Capture the cell that displays the provided text and extract its [X, Y] central coordinate. 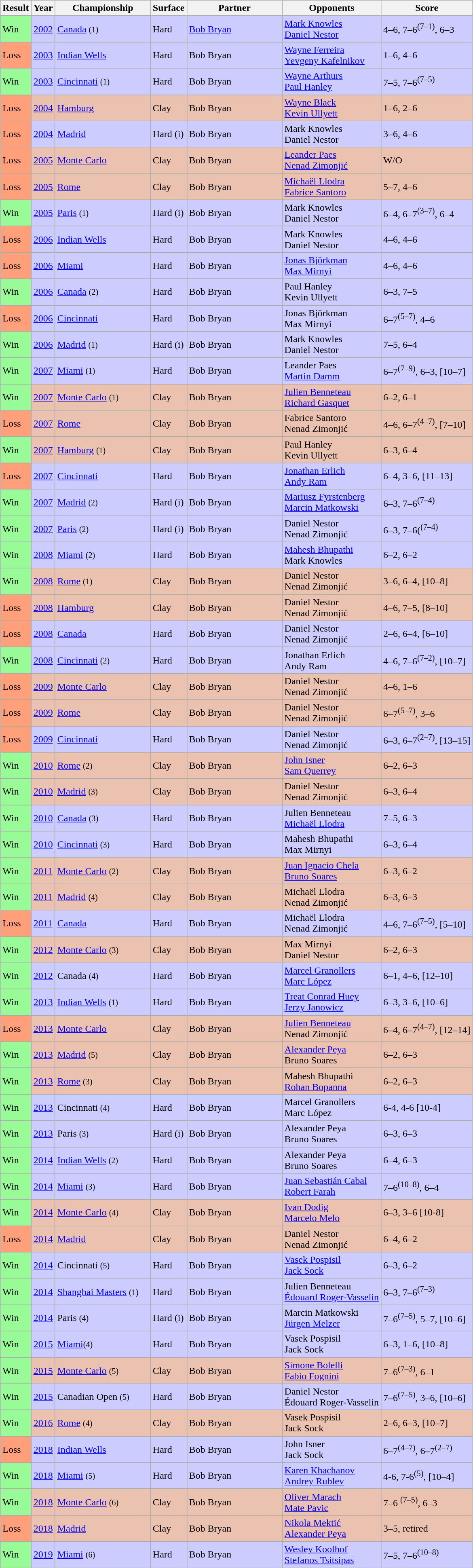
4–6, 6–7(4–7), [7–10] [427, 424]
Miami (1) [103, 371]
7–5, 6–3 [427, 818]
Mariusz Fyrstenberg Marcin Matkowski [332, 502]
6–7(7–9), 6–3, [10–7] [427, 371]
6–4, 6–2 [427, 1239]
6–1, 4–6, [12–10] [427, 976]
Madrid (5) [103, 1054]
4–6, 1–6 [427, 687]
Julien Benneteau Richard Gasquet [332, 397]
6–3, 1–6, [10–8] [427, 1344]
Monte Carlo (4) [103, 1213]
1–6, 4–6 [427, 55]
Madrid (1) [103, 344]
Michaël Llodra Fabrice Santoro [332, 187]
Paris (4) [103, 1318]
Leander Paes Martin Damm [332, 371]
6–3, 3–6, [10–6] [427, 1002]
Paris (3) [103, 1134]
4–6, 7–6(7–1), 6–3 [427, 29]
Canada (4) [103, 976]
5–7, 4–6 [427, 187]
6–3, 7–6((7–4) [427, 529]
Julien Benneteau Michaël Llodra [332, 818]
Paris (1) [103, 213]
Miami (3) [103, 1186]
Monte Carlo (5) [103, 1371]
Madrid (3) [103, 792]
6–3, 7–6(7–3) [427, 1291]
Monte Carlo (6) [103, 1502]
Cincinnati (2) [103, 660]
Rome (4) [103, 1423]
Miami (2) [103, 555]
Julien Benneteau Édouard Roger-Vasselin [332, 1291]
6–4, 3–6, [11–13] [427, 476]
Mahesh Bhupathi Max Mirnyi [332, 844]
Nikola Mektić Alexander Peya [332, 1528]
Monte Carlo (2) [103, 871]
Result [16, 8]
Rome (2) [103, 766]
6–2, 6–2 [427, 555]
Max Mirnyi Daniel Nestor [332, 949]
Karen Khachanov Andrey Rublev [332, 1476]
Wesley Koolhof Stefanos Tsitsipas [332, 1554]
4–6, 7–5, [8–10] [427, 607]
Shanghai Masters (1) [103, 1291]
Rome (3) [103, 1081]
4–6, 7–6(7–2), [10–7] [427, 660]
Cincinnati (1) [103, 82]
John Isner Sam Querrey [332, 766]
7–6(10–8), 6–4 [427, 1186]
Year [43, 8]
3–6, 6–4, [10–8] [427, 581]
Indian Wells (1) [103, 1002]
6–2, 6–1 [427, 397]
Juan Ignacio Chela Bruno Soares [332, 871]
Rome (1) [103, 581]
Ivan Dodig Marcelo Melo [332, 1213]
6–7(4–7), 6–7(2–7) [427, 1449]
W/O [427, 160]
Marcin Matkowski Jürgen Melzer [332, 1318]
Julien Benneteau Nenad Zimonjić [332, 1029]
Canada (1) [103, 29]
Canada (3) [103, 818]
Miami (5) [103, 1476]
6–3, 3–6 [10-8] [427, 1213]
Wayne Black Kevin Ullyett [332, 108]
2–6, 6–3, [10–7] [427, 1423]
Wayne Arthurs Paul Hanley [332, 82]
Surface [169, 8]
Juan Sebastián Cabal Robert Farah [332, 1186]
2002 [43, 29]
4–6, 7–6(7–5), [5–10] [427, 923]
3–6, 4–6 [427, 134]
Treat Conrad Huey Jerzy Janowicz [332, 1002]
Opponents [332, 8]
7–6(7–5), 3–6, [10–6] [427, 1397]
2016 [43, 1423]
2019 [43, 1554]
Championship [103, 8]
6–7(5–7), 4–6 [427, 318]
John Isner Jack Sock [332, 1449]
6–3, 7–5 [427, 292]
Fabrice Santoro Nenad Zimonjić [332, 424]
Hamburg (1) [103, 450]
6–7(5–7), 3–6 [427, 712]
Monte Carlo (1) [103, 397]
6-4, 4-6 [10-4] [427, 1107]
7–6 (7–5), 6–3 [427, 1502]
7–6(7–5), 5–7, [10–6] [427, 1318]
Wayne Ferreira Yevgeny Kafelnikov [332, 55]
Simone Bolelli Fabio Fognini [332, 1371]
Cincinnati (5) [103, 1266]
Cincinnati (4) [103, 1107]
Score [427, 8]
2–6, 6–4, [6–10] [427, 634]
Paris (2) [103, 529]
Mahesh Bhupathi Rohan Bopanna [332, 1081]
Daniel Nestor Édouard Roger-Vasselin [332, 1397]
6–4, 6–7(4–7), [12–14] [427, 1029]
Canada (2) [103, 292]
1–6, 2–6 [427, 108]
7–5, 7–6(7–5) [427, 82]
Leander Paes Nenad Zimonjić [332, 160]
Indian Wells (2) [103, 1160]
6–3, 6–7(2–7), [13–15] [427, 739]
7–5, 6–4 [427, 344]
Miami (6) [103, 1554]
6–3, 7–6(7–4) [427, 502]
3–5, retired [427, 1528]
Canadian Open (5) [103, 1397]
Madrid (4) [103, 897]
Mahesh Bhupathi Mark Knowles [332, 555]
Madrid (2) [103, 502]
Cincinnati (3) [103, 844]
Monte Carlo (3) [103, 949]
7–6(7–3), 6–1 [427, 1371]
6–4, 6–7(3–7), 6–4 [427, 213]
Partner [234, 8]
6–4, 6–3 [427, 1160]
7–5, 7–6(10–8) [427, 1554]
Oliver Marach Mate Pavic [332, 1502]
Miami [103, 265]
Miami(4) [103, 1344]
4-6, 7-6(5), [10–4] [427, 1476]
